Determine the [x, y] coordinate at the center of the cell enclosing the given text.  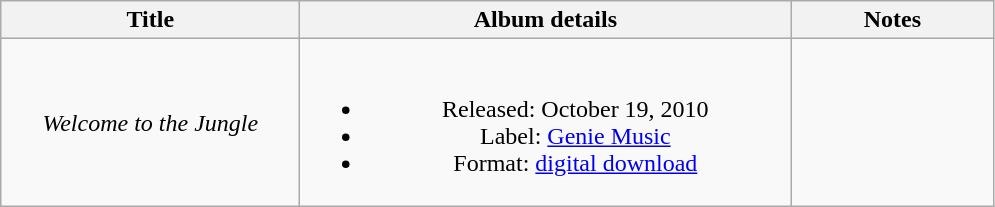
Notes [892, 20]
Released: October 19, 2010Label: Genie MusicFormat: digital download [546, 122]
Welcome to the Jungle [150, 122]
Album details [546, 20]
Title [150, 20]
